For the text-containing cell, return its midpoint in [X, Y] coordinate format. 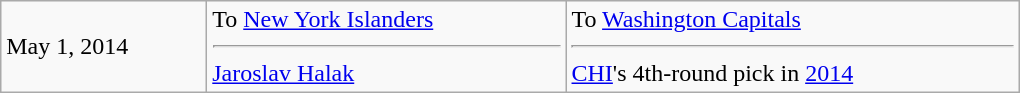
To Washington CapitalsCHI's 4th-round pick in 2014 [792, 47]
To New York IslandersJaroslav Halak [386, 47]
May 1, 2014 [104, 47]
